Capture the cell that displays the provided text and extract its [x, y] central coordinate. 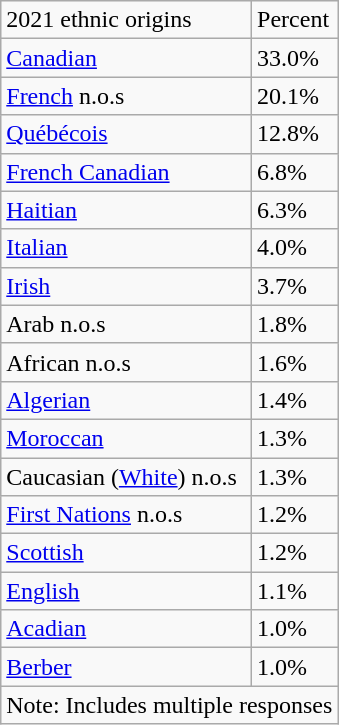
4.0% [295, 248]
Note: Includes multiple responses [170, 705]
33.0% [295, 58]
6.3% [295, 210]
Irish [126, 286]
12.8% [295, 134]
Moroccan [126, 438]
Algerian [126, 400]
3.7% [295, 286]
French Canadian [126, 172]
6.8% [295, 172]
First Nations n.o.s [126, 515]
Caucasian (White) n.o.s [126, 477]
Québécois [126, 134]
English [126, 591]
Canadian [126, 58]
Scottish [126, 553]
Percent [295, 20]
Acadian [126, 629]
Haitian [126, 210]
Italian [126, 248]
1.6% [295, 362]
20.1% [295, 96]
African n.o.s [126, 362]
1.4% [295, 400]
2021 ethnic origins [126, 20]
Arab n.o.s [126, 324]
French n.o.s [126, 96]
1.8% [295, 324]
Berber [126, 667]
1.1% [295, 591]
